Detect which cell encompasses the target text, then output its (x, y) center coordinate. 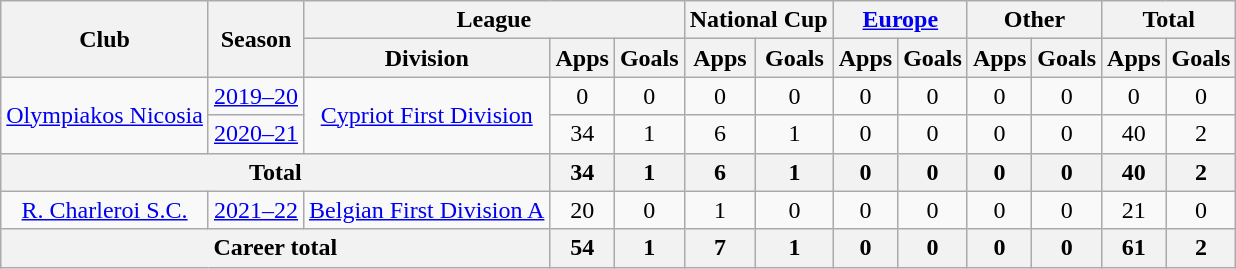
R. Charleroi S.C. (105, 210)
Europe (900, 20)
2019–20 (256, 96)
Club (105, 39)
2021–22 (256, 210)
Division (427, 58)
61 (1134, 248)
Other (1034, 20)
National Cup (758, 20)
20 (582, 210)
54 (582, 248)
Belgian First Division A (427, 210)
7 (720, 248)
Season (256, 39)
Cypriot First Division (427, 115)
Career total (276, 248)
21 (1134, 210)
2020–21 (256, 134)
Olympiakos Nicosia (105, 115)
League (494, 20)
